Locate the cell with the specified text and output its [X, Y] center coordinate. 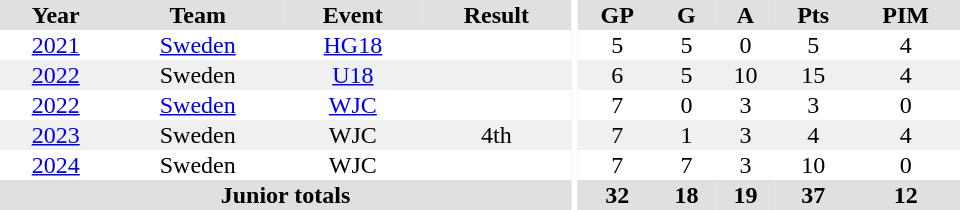
4th [496, 135]
15 [813, 75]
G [686, 15]
2023 [56, 135]
12 [906, 195]
Event [353, 15]
19 [746, 195]
A [746, 15]
PIM [906, 15]
Team [198, 15]
2024 [56, 165]
2021 [56, 45]
Junior totals [286, 195]
6 [618, 75]
1 [686, 135]
Pts [813, 15]
HG18 [353, 45]
37 [813, 195]
GP [618, 15]
U18 [353, 75]
32 [618, 195]
Result [496, 15]
Year [56, 15]
18 [686, 195]
